For the text-containing cell, return its midpoint in (X, Y) coordinate format. 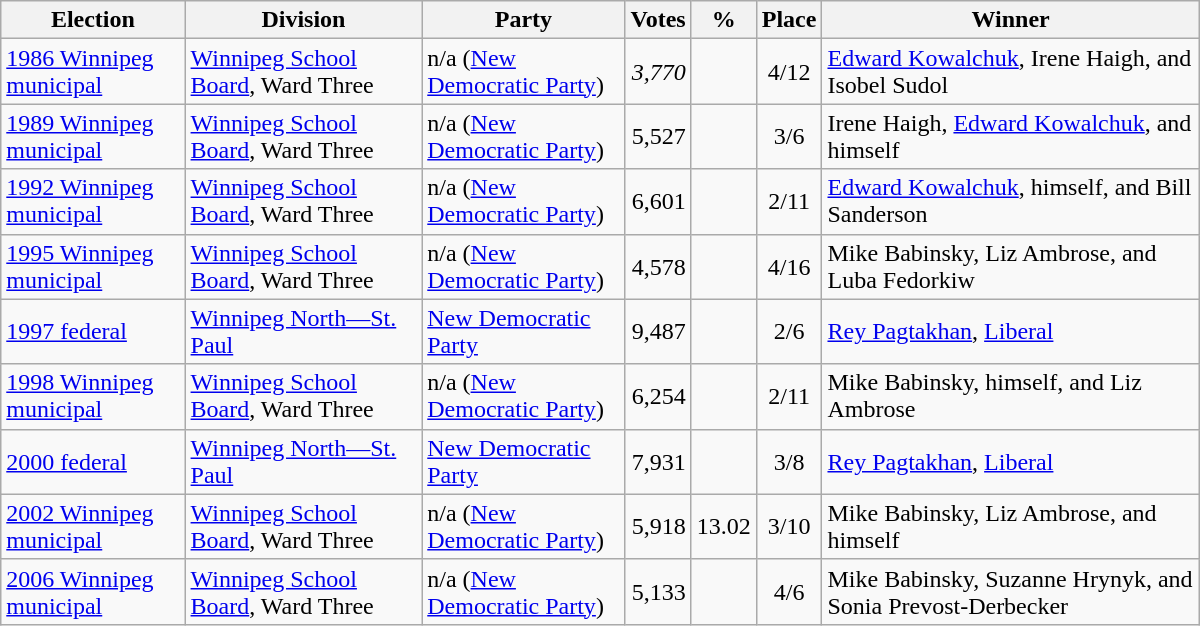
Irene Haigh, Edward Kowalchuk, and himself (1010, 136)
1989 Winnipeg municipal (93, 136)
Winner (1010, 20)
3/8 (789, 462)
Mike Babinsky, Liz Ambrose, and himself (1010, 526)
2002 Winnipeg municipal (93, 526)
1997 federal (93, 332)
5,133 (658, 592)
1992 Winnipeg municipal (93, 202)
Division (304, 20)
Party (524, 20)
1986 Winnipeg municipal (93, 72)
5,918 (658, 526)
6,601 (658, 202)
Edward Kowalchuk, himself, and Bill Sanderson (1010, 202)
Edward Kowalchuk, Irene Haigh, and Isobel Sudol (1010, 72)
4/12 (789, 72)
4,578 (658, 266)
6,254 (658, 396)
7,931 (658, 462)
3/10 (789, 526)
4/6 (789, 592)
Election (93, 20)
1998 Winnipeg municipal (93, 396)
Place (789, 20)
Mike Babinsky, himself, and Liz Ambrose (1010, 396)
3,770 (658, 72)
9,487 (658, 332)
4/16 (789, 266)
Mike Babinsky, Liz Ambrose, and Luba Fedorkiw (1010, 266)
5,527 (658, 136)
2006 Winnipeg municipal (93, 592)
13.02 (724, 526)
1995 Winnipeg municipal (93, 266)
2000 federal (93, 462)
2/6 (789, 332)
% (724, 20)
3/6 (789, 136)
Votes (658, 20)
Mike Babinsky, Suzanne Hrynyk, and Sonia Prevost-Derbecker (1010, 592)
